Detect which cell encompasses the target text, then output its [X, Y] center coordinate. 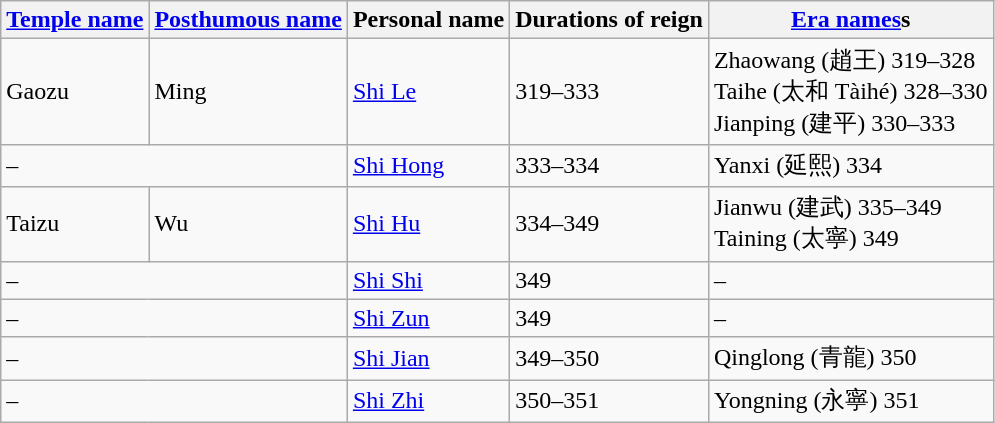
Shi Zhi [428, 402]
Ming [248, 92]
Zhaowang (趙王) 319–328Taihe (太和 Tàihé) 328–330Jianping (建平) 330–333 [850, 92]
Durations of reign [610, 20]
Jianwu (建武) 335–349Taining (太寧) 349 [850, 224]
Shi Shi [428, 280]
Shi Hu [428, 224]
Shi Hong [428, 166]
Taizu [75, 224]
Temple name [75, 20]
319–333 [610, 92]
Shi Le [428, 92]
Gaozu [75, 92]
349–350 [610, 358]
Qinglong (青龍) 350 [850, 358]
Shi Jian [428, 358]
Posthumous name [248, 20]
333–334 [610, 166]
Personal name [428, 20]
Wu [248, 224]
Shi Zun [428, 318]
334–349 [610, 224]
350–351 [610, 402]
Era namess [850, 20]
Yanxi (延熙) 334 [850, 166]
Yongning (永寧) 351 [850, 402]
